Return [x, y] of the center of cell containing provided text 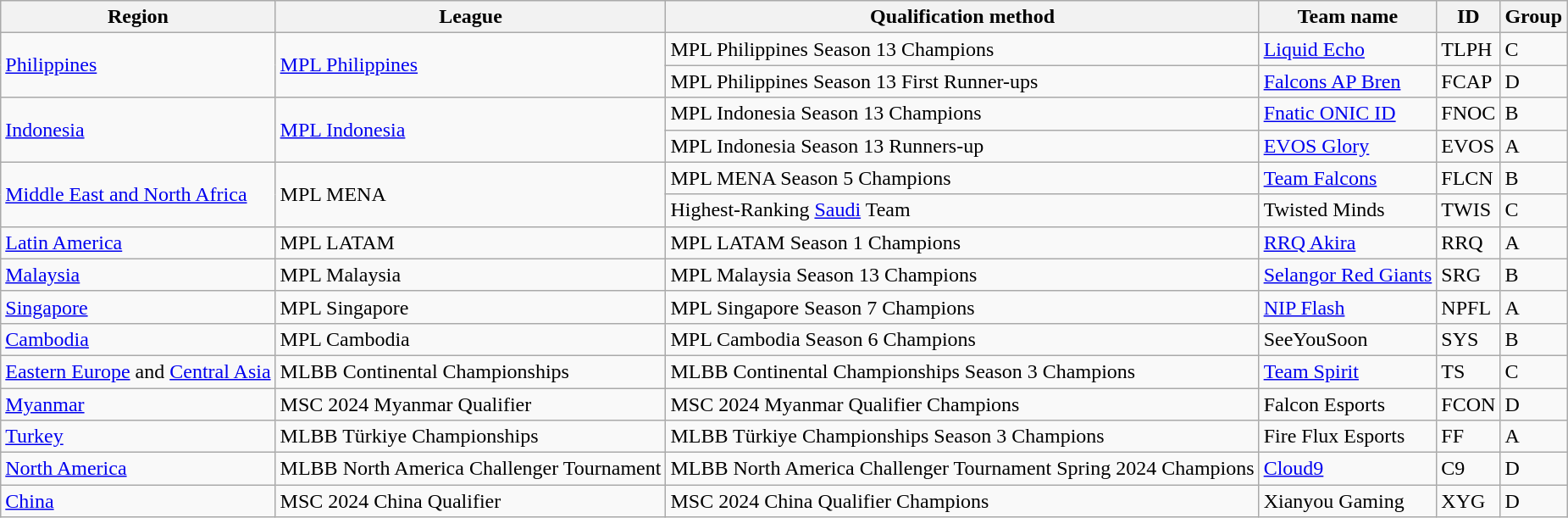
C9 [1469, 469]
MPL Malaysia [471, 275]
MPL Indonesia Season 13 Runners-up [962, 146]
Region [138, 17]
MLBB Continental Championships Season 3 Champions [962, 371]
FCON [1469, 404]
MLBB Continental Championships [471, 371]
Highest-Ranking Saudi Team [962, 210]
MPL Indonesia [471, 130]
TS [1469, 371]
MPL LATAM Season 1 Champions [962, 242]
MPL Cambodia Season 6 Champions [962, 339]
FCAP [1469, 81]
Qualification method [962, 17]
Indonesia [138, 130]
Latin America [138, 242]
MPL Malaysia Season 13 Champions [962, 275]
MPL Philippines [471, 65]
Eastern Europe and Central Asia [138, 371]
MLBB North America Challenger Tournament [471, 469]
Singapore [138, 307]
NIP Flash [1348, 307]
EVOS [1469, 146]
RRQ [1469, 242]
MPL MENA [471, 194]
Myanmar [138, 404]
Group [1533, 17]
TWIS [1469, 210]
RRQ Akira [1348, 242]
MSC 2024 Myanmar Qualifier [471, 404]
Philippines [138, 65]
MPL Singapore Season 7 Champions [962, 307]
MPL LATAM [471, 242]
MLBB North America Challenger Tournament Spring 2024 Champions [962, 469]
ID [1469, 17]
MPL Singapore [471, 307]
MPL Philippines Season 13 Champions [962, 49]
China [138, 501]
MPL Indonesia Season 13 Champions [962, 114]
XYG [1469, 501]
Turkey [138, 437]
EVOS Glory [1348, 146]
Team Falcons [1348, 178]
MPL Philippines Season 13 First Runner-ups [962, 81]
MLBB Türkiye Championships Season 3 Champions [962, 437]
Malaysia [138, 275]
SYS [1469, 339]
MSC 2024 China Qualifier Champions [962, 501]
MSC 2024 China Qualifier [471, 501]
Team Spirit [1348, 371]
SeeYouSoon [1348, 339]
Twisted Minds [1348, 210]
Xianyou Gaming [1348, 501]
MPL Cambodia [471, 339]
Liquid Echo [1348, 49]
Fire Flux Esports [1348, 437]
Falcons AP Bren [1348, 81]
North America [138, 469]
FLCN [1469, 178]
MPL MENA Season 5 Champions [962, 178]
TLPH [1469, 49]
FNOC [1469, 114]
Middle East and North Africa [138, 194]
Cloud9 [1348, 469]
Fnatic ONIC ID [1348, 114]
Team name [1348, 17]
Selangor Red Giants [1348, 275]
Falcon Esports [1348, 404]
League [471, 17]
SRG [1469, 275]
NPFL [1469, 307]
MSC 2024 Myanmar Qualifier Champions [962, 404]
FF [1469, 437]
MLBB Türkiye Championships [471, 437]
Cambodia [138, 339]
